Pinpoint the cell where the given text exists, returning its (X, Y) midpoint coordinate. 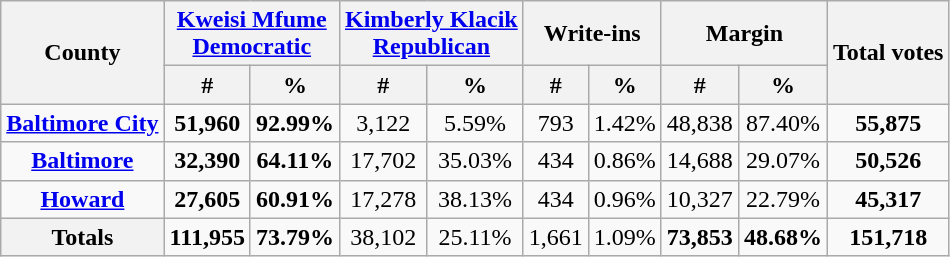
87.40% (782, 123)
Baltimore City (82, 123)
22.79% (782, 199)
1,661 (556, 237)
0.96% (624, 199)
Total votes (888, 52)
51,960 (207, 123)
5.59% (475, 123)
County (82, 52)
0.86% (624, 161)
Baltimore (82, 161)
Howard (82, 199)
48.68% (782, 237)
45,317 (888, 199)
35.03% (475, 161)
3,122 (382, 123)
73.79% (294, 237)
Kweisi MfumeDemocratic (252, 34)
60.91% (294, 199)
793 (556, 123)
Kimberly KlacikRepublican (431, 34)
Write-ins (592, 34)
17,702 (382, 161)
151,718 (888, 237)
64.11% (294, 161)
55,875 (888, 123)
38.13% (475, 199)
32,390 (207, 161)
27,605 (207, 199)
38,102 (382, 237)
14,688 (700, 161)
48,838 (700, 123)
25.11% (475, 237)
Totals (82, 237)
17,278 (382, 199)
50,526 (888, 161)
1.42% (624, 123)
111,955 (207, 237)
10,327 (700, 199)
73,853 (700, 237)
29.07% (782, 161)
1.09% (624, 237)
92.99% (294, 123)
Margin (744, 34)
